Return the [x, y] coordinate for the center point of the cell that contains the specified text.  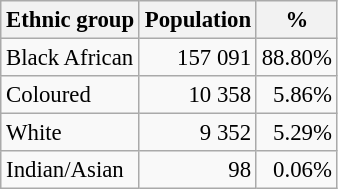
Ethnic group [70, 20]
10 358 [198, 95]
98 [198, 170]
Coloured [70, 95]
5.29% [296, 133]
Indian/Asian [70, 170]
0.06% [296, 170]
88.80% [296, 58]
157 091 [198, 58]
% [296, 20]
5.86% [296, 95]
9 352 [198, 133]
Population [198, 20]
White [70, 133]
Black African [70, 58]
